Scan for the cell matching the given text and deliver its [x, y] coordinate at center. 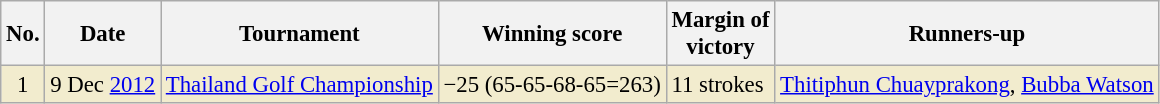
No. [23, 34]
11 strokes [720, 85]
Date [103, 34]
Winning score [552, 34]
Thailand Golf Championship [299, 85]
9 Dec 2012 [103, 85]
Thitiphun Chuayprakong, Bubba Watson [967, 85]
−25 (65-65-68-65=263) [552, 85]
Tournament [299, 34]
1 [23, 85]
Margin of victory [720, 34]
Runners-up [967, 34]
